Capture the cell that displays the provided text and extract its (x, y) central coordinate. 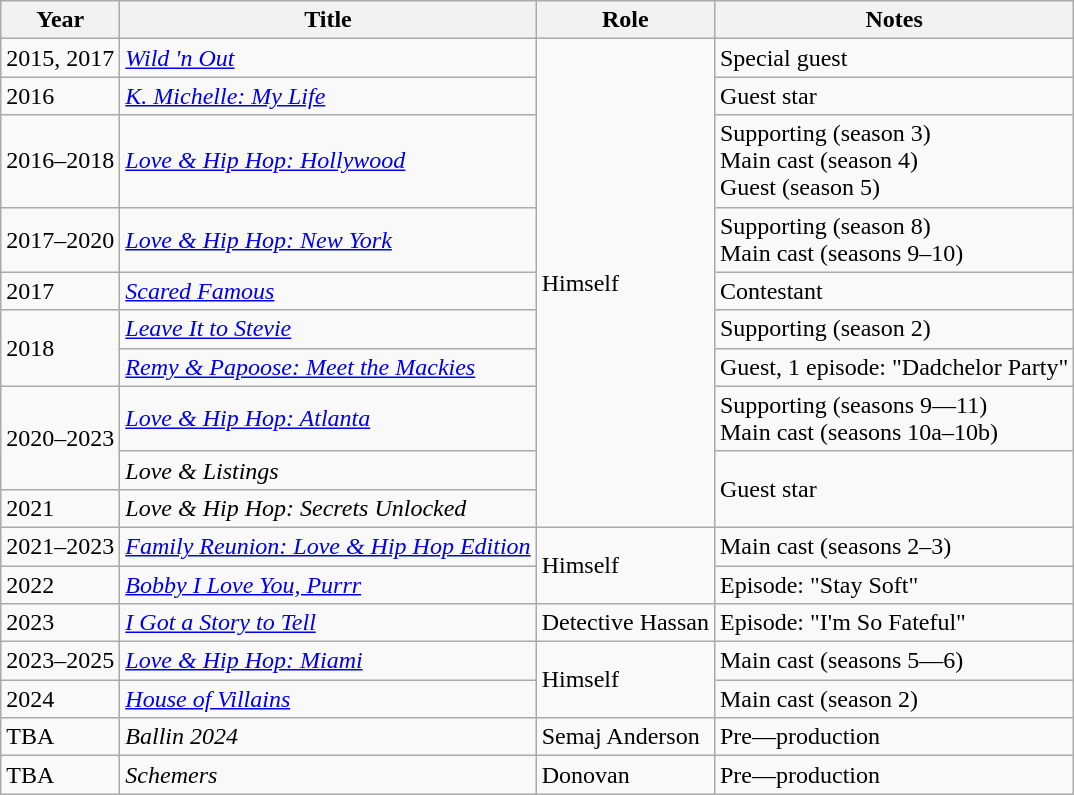
Supporting (season 2) (894, 329)
Guest, 1 episode: "Dadchelor Party" (894, 367)
Semaj Anderson (625, 737)
Supporting (season 3) Main cast (season 4) Guest (season 5) (894, 161)
Bobby I Love You, Purrr (328, 585)
Love & Hip Hop: Hollywood (328, 161)
K. Michelle: My Life (328, 96)
Notes (894, 20)
Year (60, 20)
2020–2023 (60, 438)
Main cast (season 2) (894, 699)
I Got a Story to Tell (328, 623)
2024 (60, 699)
2017–2020 (60, 240)
House of Villains (328, 699)
2021 (60, 508)
Love & Hip Hop: Secrets Unlocked (328, 508)
Wild 'n Out (328, 58)
2023–2025 (60, 661)
Love & Hip Hop: Atlanta (328, 418)
Remy & Papoose: Meet the Mackies (328, 367)
2016 (60, 96)
Main cast (seasons 5—6) (894, 661)
Supporting (season 8) Main cast (seasons 9–10) (894, 240)
2023 (60, 623)
2016–2018 (60, 161)
Donovan (625, 775)
Love & Hip Hop: New York (328, 240)
Leave It to Stevie (328, 329)
2015, 2017 (60, 58)
Title (328, 20)
2022 (60, 585)
Ballin 2024 (328, 737)
2021–2023 (60, 546)
Love & Hip Hop: Miami (328, 661)
Schemers (328, 775)
Episode: "I'm So Fateful" (894, 623)
Family Reunion: Love & Hip Hop Edition (328, 546)
Episode: "Stay Soft" (894, 585)
Role (625, 20)
2017 (60, 291)
Main cast (seasons 2–3) (894, 546)
Special guest (894, 58)
Love & Listings (328, 470)
Scared Famous (328, 291)
Contestant (894, 291)
2018 (60, 348)
Supporting (seasons 9—11) Main cast (seasons 10a–10b) (894, 418)
Detective Hassan (625, 623)
